Capture the cell that displays the provided text and extract its (x, y) central coordinate. 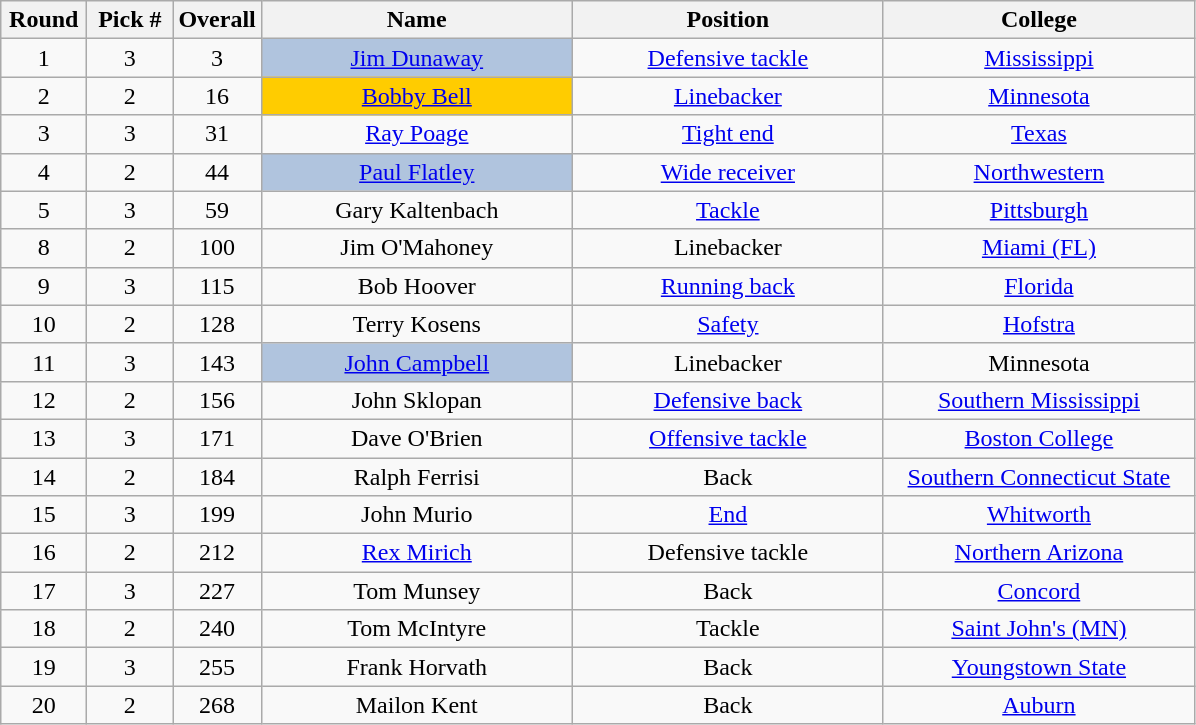
Tom McIntyre (416, 629)
19 (44, 667)
Miami (FL) (1038, 248)
255 (217, 667)
1 (44, 58)
18 (44, 629)
Concord (1038, 591)
212 (217, 553)
31 (217, 134)
Dave O'Brien (416, 438)
Jim O'Mahoney (416, 248)
143 (217, 362)
240 (217, 629)
Running back (728, 286)
5 (44, 210)
Southern Connecticut State (1038, 477)
9 (44, 286)
Texas (1038, 134)
8 (44, 248)
End (728, 515)
Pick # (130, 20)
59 (217, 210)
Saint John's (MN) (1038, 629)
184 (217, 477)
20 (44, 705)
Northwestern (1038, 172)
Southern Mississippi (1038, 400)
Mississippi (1038, 58)
128 (217, 324)
Youngstown State (1038, 667)
Terry Kosens (416, 324)
10 (44, 324)
156 (217, 400)
14 (44, 477)
Position (728, 20)
Frank Horvath (416, 667)
College (1038, 20)
John Sklopan (416, 400)
John Murio (416, 515)
Offensive tackle (728, 438)
171 (217, 438)
Wide receiver (728, 172)
Whitworth (1038, 515)
17 (44, 591)
15 (44, 515)
268 (217, 705)
12 (44, 400)
Tight end (728, 134)
Florida (1038, 286)
100 (217, 248)
Bobby Bell (416, 96)
Overall (217, 20)
Round (44, 20)
Tom Munsey (416, 591)
John Campbell (416, 362)
Mailon Kent (416, 705)
Defensive back (728, 400)
Auburn (1038, 705)
Bob Hoover (416, 286)
Name (416, 20)
Boston College (1038, 438)
Paul Flatley (416, 172)
Pittsburgh (1038, 210)
44 (217, 172)
11 (44, 362)
Ray Poage (416, 134)
199 (217, 515)
227 (217, 591)
Jim Dunaway (416, 58)
115 (217, 286)
Gary Kaltenbach (416, 210)
Ralph Ferrisi (416, 477)
Rex Mirich (416, 553)
Hofstra (1038, 324)
Safety (728, 324)
4 (44, 172)
13 (44, 438)
Northern Arizona (1038, 553)
